Find where the given text appears and provide that cell's center as [x, y] coordinate. 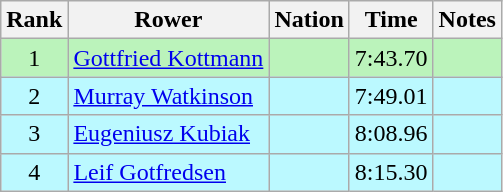
Time [391, 20]
Murray Watkinson [168, 96]
7:43.70 [391, 58]
Eugeniusz Kubiak [168, 134]
2 [34, 96]
Leif Gotfredsen [168, 172]
8:08.96 [391, 134]
Rank [34, 20]
4 [34, 172]
3 [34, 134]
Rower [168, 20]
1 [34, 58]
8:15.30 [391, 172]
7:49.01 [391, 96]
Gottfried Kottmann [168, 58]
Nation [309, 20]
Notes [467, 20]
